Capture the cell that displays the provided text and extract its (x, y) central coordinate. 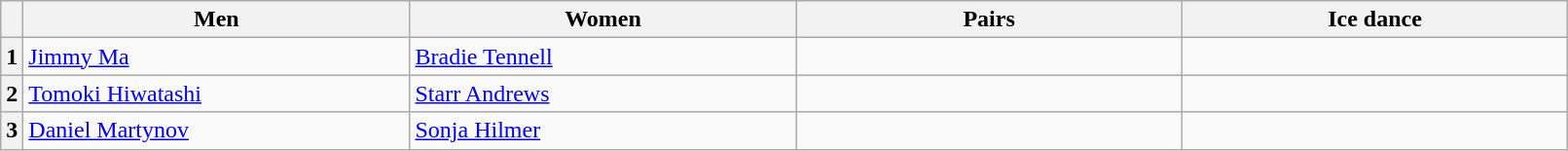
3 (12, 131)
Starr Andrews (603, 94)
Ice dance (1374, 19)
1 (12, 57)
Bradie Tennell (603, 57)
2 (12, 94)
Daniel Martynov (216, 131)
Women (603, 19)
Pairs (989, 19)
Sonja Hilmer (603, 131)
Men (216, 19)
Jimmy Ma (216, 57)
Tomoki Hiwatashi (216, 94)
